Capture the cell that displays the provided text and extract its [X, Y] central coordinate. 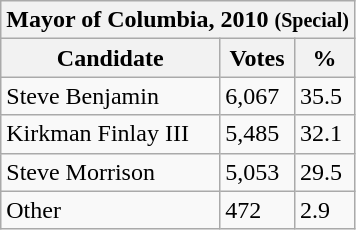
472 [258, 210]
Votes [258, 58]
35.5 [324, 96]
29.5 [324, 172]
Other [110, 210]
Kirkman Finlay III [110, 134]
5,053 [258, 172]
Steve Morrison [110, 172]
2.9 [324, 210]
% [324, 58]
6,067 [258, 96]
Candidate [110, 58]
32.1 [324, 134]
5,485 [258, 134]
Mayor of Columbia, 2010 (Special) [178, 20]
Steve Benjamin [110, 96]
